Scan for the cell matching the given text and deliver its (X, Y) coordinate at center. 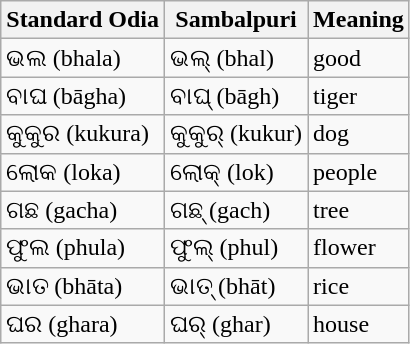
ଗଛ (gacha) (83, 210)
ଘର (ghara) (83, 324)
good (359, 58)
rice (359, 286)
କୁକୁର୍ (kukur) (236, 134)
ଭାତ୍ (bhāt) (236, 286)
house (359, 324)
dog (359, 134)
ଫୁଲ (phula) (83, 248)
people (359, 172)
ଭଲ୍ (bhal) (236, 58)
Meaning (359, 20)
ଫୁଲ୍ (phul) (236, 248)
ବାଘ (bāgha) (83, 96)
ବାଘ୍ (bāgh) (236, 96)
flower (359, 248)
ଲୋକ୍ (lok) (236, 172)
tree (359, 210)
Sambalpuri (236, 20)
ଭାତ (bhāta) (83, 286)
ଘର୍ (ghar) (236, 324)
Standard Odia (83, 20)
tiger (359, 96)
ଭଲ (bhala) (83, 58)
ଗଛ୍ (gach) (236, 210)
ଲୋକ (loka) (83, 172)
କୁକୁର (kukura) (83, 134)
